Detect which cell encompasses the target text, then output its [x, y] center coordinate. 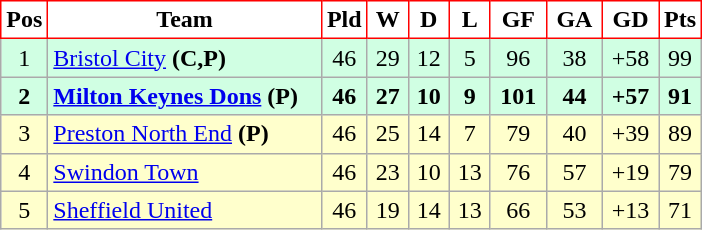
Preston North End (P) [185, 134]
2 [24, 96]
+39 [630, 134]
GA [574, 20]
+58 [630, 58]
Pos [24, 20]
+57 [630, 96]
D [428, 20]
66 [518, 210]
L [470, 20]
53 [574, 210]
Pld [344, 20]
99 [680, 58]
89 [680, 134]
Bristol City (C,P) [185, 58]
W [388, 20]
101 [518, 96]
1 [24, 58]
+19 [630, 172]
29 [388, 58]
71 [680, 210]
23 [388, 172]
19 [388, 210]
7 [470, 134]
Sheffield United [185, 210]
+13 [630, 210]
Milton Keynes Dons (P) [185, 96]
Swindon Town [185, 172]
Pts [680, 20]
4 [24, 172]
96 [518, 58]
27 [388, 96]
25 [388, 134]
76 [518, 172]
9 [470, 96]
Team [185, 20]
GF [518, 20]
40 [574, 134]
GD [630, 20]
44 [574, 96]
12 [428, 58]
57 [574, 172]
91 [680, 96]
38 [574, 58]
3 [24, 134]
